Determine the (X, Y) coordinate at the center of the cell enclosing the given text.  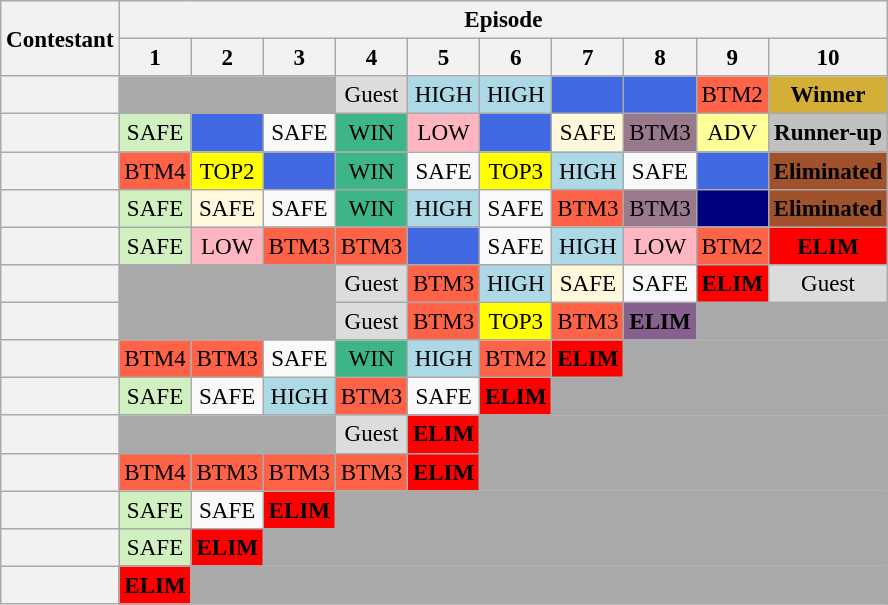
ADV (732, 133)
8 (660, 58)
2 (227, 58)
6 (516, 58)
Episode (504, 20)
Contestant (60, 38)
5 (444, 58)
7 (588, 58)
10 (828, 58)
Runner-up (828, 133)
4 (371, 58)
3 (299, 58)
Winner (828, 95)
1 (155, 58)
TOP2 (227, 171)
9 (732, 58)
